Return (x, y) of the center of cell containing provided text 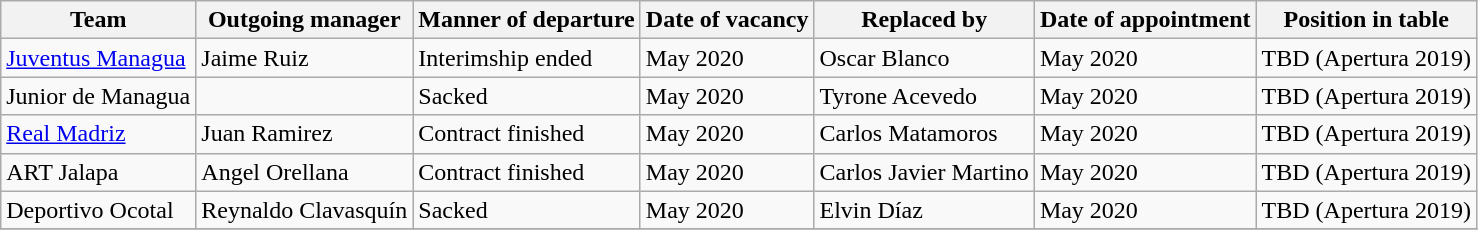
Replaced by (924, 20)
Date of appointment (1145, 20)
Position in table (1366, 20)
Elvin Díaz (924, 210)
Reynaldo Clavasquín (304, 210)
Date of vacancy (727, 20)
Manner of departure (526, 20)
Tyrone Acevedo (924, 96)
Interimship ended (526, 58)
Junior de Managua (98, 96)
Angel Orellana (304, 172)
Oscar Blanco (924, 58)
Carlos Javier Martino (924, 172)
Outgoing manager (304, 20)
Carlos Matamoros (924, 134)
Team (98, 20)
Deportivo Ocotal (98, 210)
Juventus Managua (98, 58)
Juan Ramirez (304, 134)
ART Jalapa (98, 172)
Real Madriz (98, 134)
Jaime Ruiz (304, 58)
